Search for the cell housing the specified text and yield its (x, y) center coordinate. 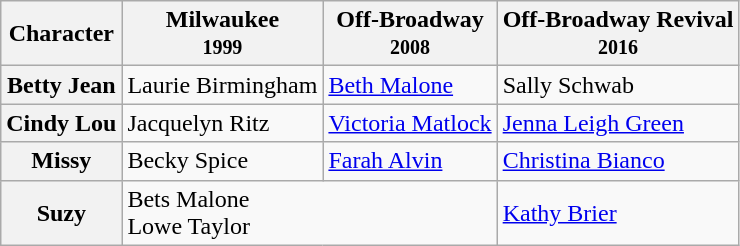
Christina Bianco (618, 161)
Kathy Brier (618, 212)
Off-Broadway Revival2016 (618, 34)
Beth Malone (410, 85)
Off-Broadway2008 (410, 34)
Jenna Leigh Green (618, 123)
Jacquelyn Ritz (222, 123)
Suzy (62, 212)
Victoria Matlock (410, 123)
Milwaukee1999 (222, 34)
Cindy Lou (62, 123)
Missy (62, 161)
Farah Alvin (410, 161)
Character (62, 34)
Bets MaloneLowe Taylor (310, 212)
Betty Jean (62, 85)
Sally Schwab (618, 85)
Becky Spice (222, 161)
Laurie Birmingham (222, 85)
